Return [x, y] of the center of cell containing provided text 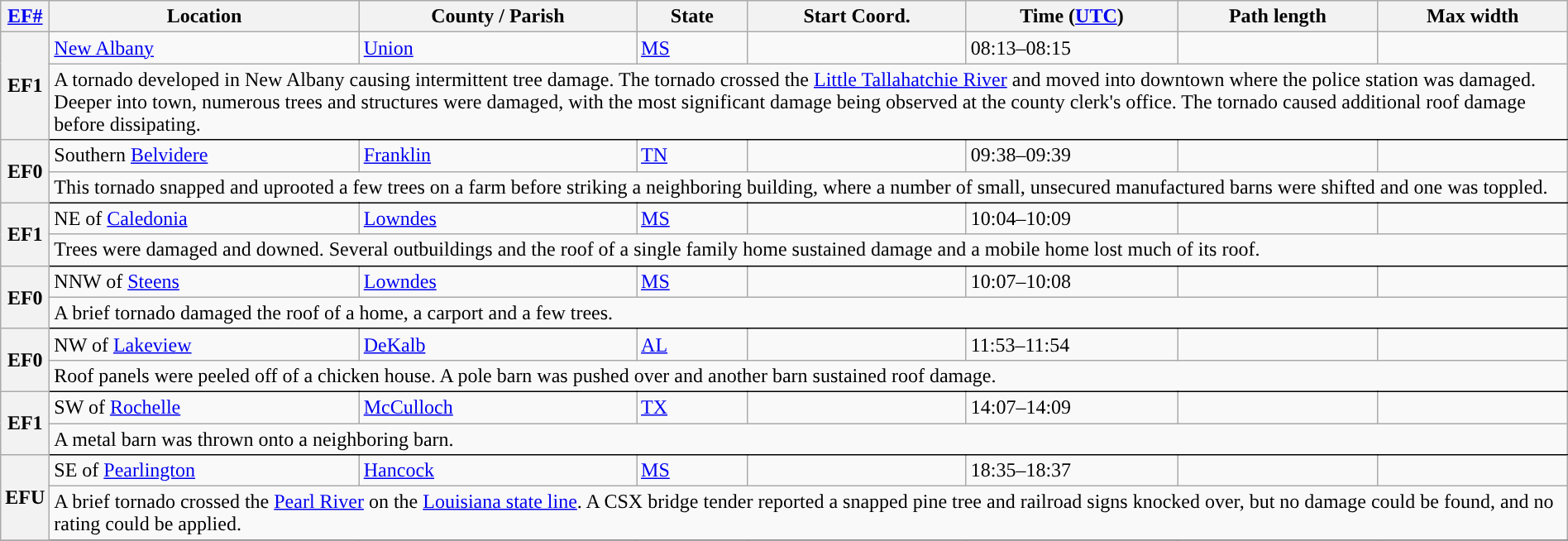
Time (UTC) [1072, 17]
NW of Lakeview [204, 344]
SE of Pearlington [204, 471]
Southern Belvidere [204, 156]
AL [693, 344]
EFU [25, 498]
Start Coord. [857, 17]
14:07–14:09 [1072, 407]
New Albany [204, 48]
10:04–10:09 [1072, 218]
County / Parish [498, 17]
A brief tornado damaged the roof of a home, a carport and a few trees. [809, 313]
State [693, 17]
DeKalb [498, 344]
Franklin [498, 156]
EF# [25, 17]
11:53–11:54 [1072, 344]
Path length [1278, 17]
McCulloch [498, 407]
Hancock [498, 471]
Location [204, 17]
NE of Caledonia [204, 218]
18:35–18:37 [1072, 471]
Max width [1472, 17]
08:13–08:15 [1072, 48]
Trees were damaged and downed. Several outbuildings and the roof of a single family home sustained damage and a mobile home lost much of its roof. [809, 250]
Roof panels were peeled off of a chicken house. A pole barn was pushed over and another barn sustained roof damage. [809, 376]
NNW of Steens [204, 281]
TN [693, 156]
10:07–10:08 [1072, 281]
TX [693, 407]
Union [498, 48]
A metal barn was thrown onto a neighboring barn. [809, 439]
SW of Rochelle [204, 407]
09:38–09:39 [1072, 156]
